Extract the [x, y] coordinate from the center of the cell holding the provided text.  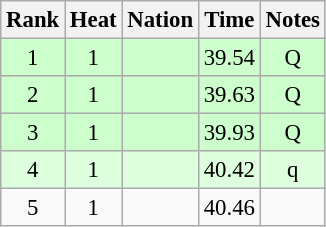
39.54 [229, 58]
40.46 [229, 208]
Heat [94, 20]
Time [229, 20]
39.63 [229, 95]
Rank [33, 20]
5 [33, 208]
Notes [292, 20]
2 [33, 95]
3 [33, 133]
40.42 [229, 170]
Nation [160, 20]
4 [33, 170]
39.93 [229, 133]
q [292, 170]
